Locate the cell with the specified text and output its (x, y) center coordinate. 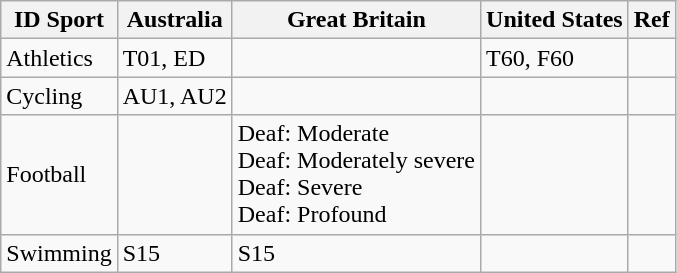
T60, F60 (555, 58)
Swimming (59, 253)
Deaf: ModerateDeaf: Moderately severeDeaf: SevereDeaf: Profound (356, 174)
Football (59, 174)
AU1, AU2 (174, 96)
ID Sport (59, 20)
Great Britain (356, 20)
Australia (174, 20)
T01, ED (174, 58)
Ref (652, 20)
United States (555, 20)
Cycling (59, 96)
Athletics (59, 58)
